From the cell containing the given text, extract its center point as (x, y) coordinate. 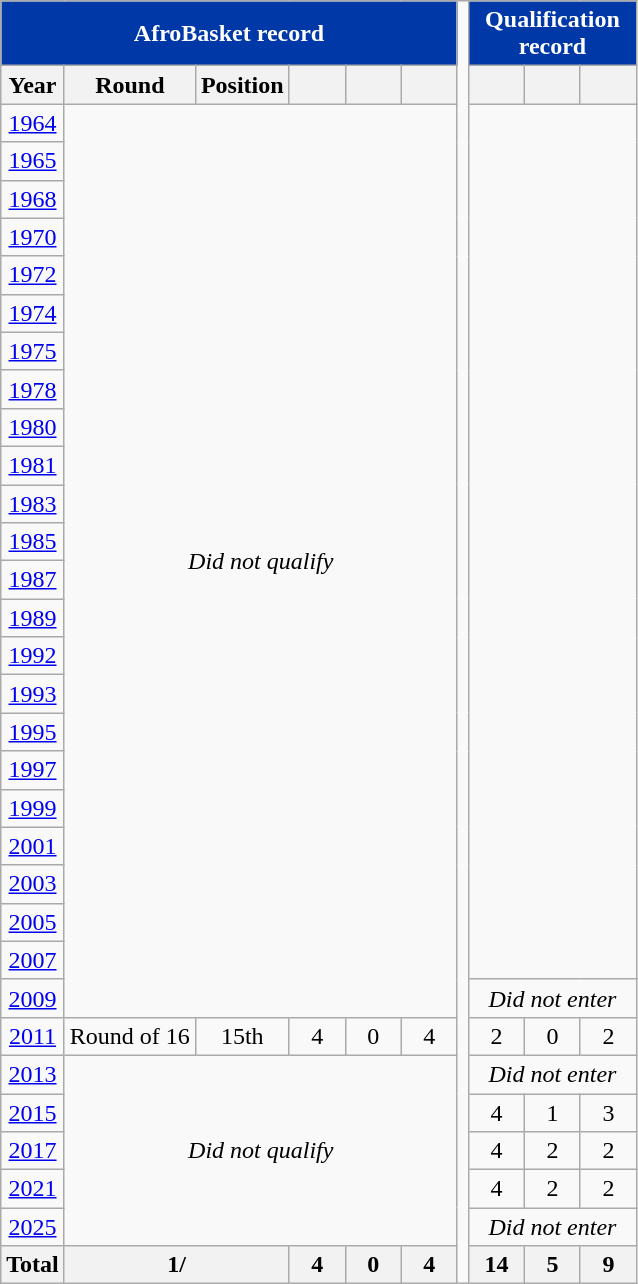
2015 (33, 1113)
14 (496, 1265)
1997 (33, 770)
1993 (33, 694)
2007 (33, 960)
1987 (33, 580)
1989 (33, 618)
3 (608, 1113)
2011 (33, 1036)
9 (608, 1265)
2003 (33, 884)
2017 (33, 1151)
1/ (176, 1265)
1965 (33, 161)
1 (552, 1113)
1968 (33, 199)
15th (242, 1036)
Round (130, 85)
1964 (33, 123)
AfroBasket record (230, 34)
2021 (33, 1189)
1992 (33, 656)
2013 (33, 1074)
Year (33, 85)
1975 (33, 351)
Qualification record (552, 34)
1981 (33, 465)
1974 (33, 313)
2005 (33, 922)
Round of 16 (130, 1036)
2009 (33, 998)
5 (552, 1265)
1970 (33, 237)
2001 (33, 846)
1978 (33, 389)
1985 (33, 542)
2025 (33, 1227)
1983 (33, 503)
1999 (33, 808)
Total (33, 1265)
1972 (33, 275)
Position (242, 85)
1995 (33, 732)
1980 (33, 427)
